Return (X, Y) of the center of cell containing provided text 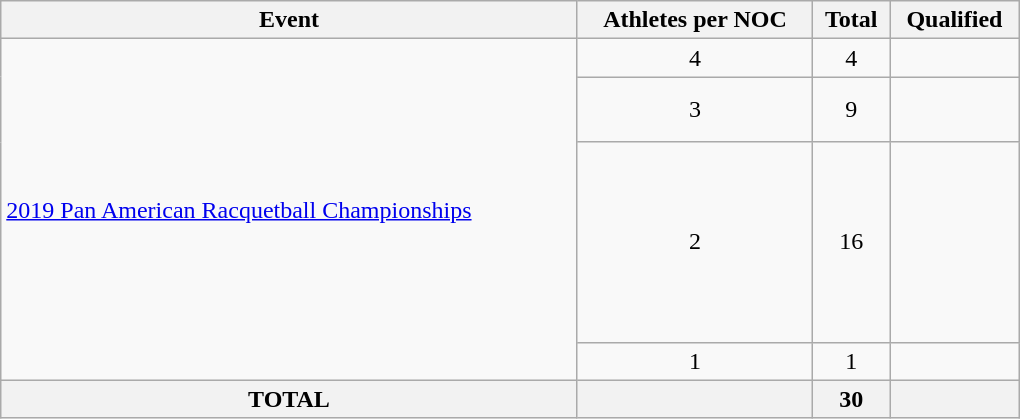
TOTAL (289, 399)
2019 Pan American Racquetball Championships (289, 210)
Total (852, 20)
Event (289, 20)
3 (695, 110)
16 (852, 242)
Qualified (955, 20)
30 (852, 399)
2 (695, 242)
9 (852, 110)
Athletes per NOC (695, 20)
